Return the [x, y] coordinate for the center point of the cell that contains the specified text.  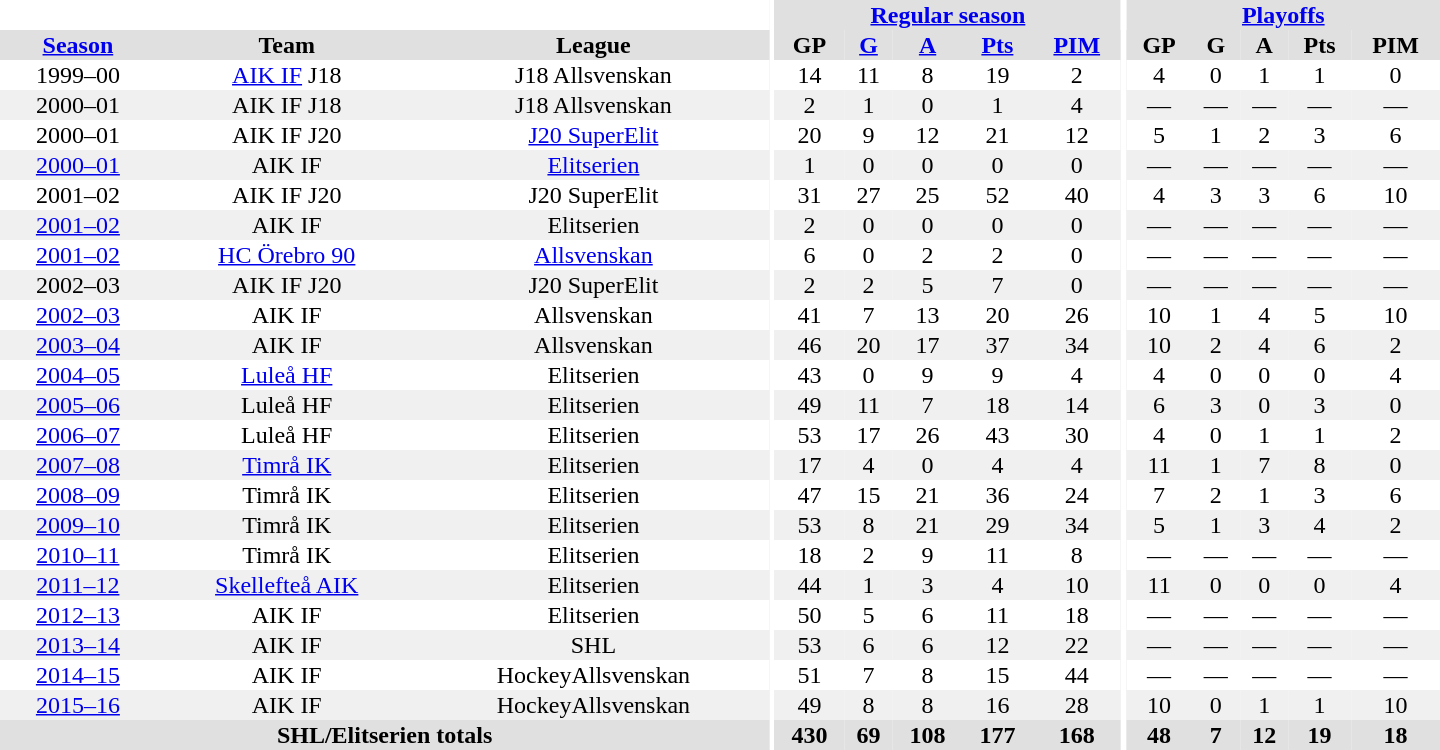
108 [928, 735]
Playoffs [1284, 15]
27 [868, 195]
51 [810, 675]
Season [78, 45]
2015–16 [78, 705]
2003–04 [78, 345]
1999–00 [78, 75]
52 [997, 195]
2009–10 [78, 525]
2013–14 [78, 645]
HC Örebro 90 [287, 255]
30 [1076, 435]
168 [1076, 735]
47 [810, 495]
29 [997, 525]
24 [1076, 495]
430 [810, 735]
Regular season [948, 15]
2005–06 [78, 405]
177 [997, 735]
25 [928, 195]
2014–15 [78, 675]
2007–08 [78, 465]
2008–09 [78, 495]
48 [1160, 735]
22 [1076, 645]
2012–13 [78, 615]
Team [287, 45]
69 [868, 735]
2004–05 [78, 375]
2006–07 [78, 435]
46 [810, 345]
50 [810, 615]
41 [810, 315]
31 [810, 195]
2010–11 [78, 555]
37 [997, 345]
28 [1076, 705]
40 [1076, 195]
Skellefteå AIK [287, 585]
16 [997, 705]
SHL [594, 645]
League [594, 45]
SHL/Elitserien totals [384, 735]
36 [997, 495]
2011–12 [78, 585]
13 [928, 315]
